Determine the (X, Y) coordinate at the center of the cell enclosing the given text.  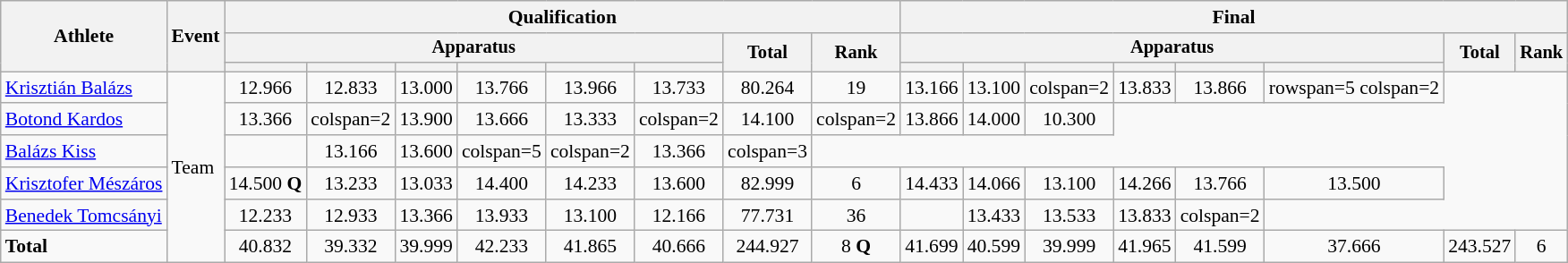
Event (196, 36)
14.266 (1144, 183)
13.933 (501, 216)
Krisztián Balázs (84, 88)
41.865 (591, 247)
243.527 (1479, 247)
Athlete (84, 36)
Botond Kardos (84, 120)
13.333 (591, 120)
42.233 (501, 247)
14.100 (768, 120)
14.400 (501, 183)
12.833 (351, 88)
36 (856, 216)
Final (1233, 17)
40.832 (266, 247)
40.599 (993, 247)
41.699 (931, 247)
colspan=5 (501, 151)
40.666 (678, 247)
14.433 (931, 183)
10.300 (1069, 120)
77.731 (768, 216)
13.033 (426, 183)
14.233 (591, 183)
14.500 Q (266, 183)
41.965 (1144, 247)
13.900 (426, 120)
13.666 (501, 120)
13.533 (1069, 216)
12.233 (266, 216)
13.000 (426, 88)
Balázs Kiss (84, 151)
14.066 (993, 183)
Benedek Tomcsányi (84, 216)
19 (856, 88)
14.000 (993, 120)
13.500 (1355, 183)
rowspan=5 colspan=2 (1355, 88)
Krisztofer Mészáros (84, 183)
12.966 (266, 88)
Qualification (562, 17)
13.966 (591, 88)
13.433 (993, 216)
39.332 (351, 247)
12.166 (678, 216)
colspan=3 (768, 151)
80.264 (768, 88)
8 Q (856, 247)
82.999 (768, 183)
244.927 (768, 247)
Team (196, 167)
13.733 (678, 88)
41.599 (1221, 247)
12.933 (351, 216)
37.666 (1355, 247)
13.233 (351, 183)
